Return (x, y) of the center of cell containing provided text 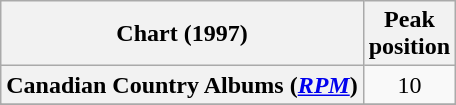
10 (409, 85)
Canadian Country Albums (RPM) (182, 85)
Chart (1997) (182, 34)
Peakposition (409, 34)
